Return the (x, y) coordinate for the center point of the cell that contains the specified text.  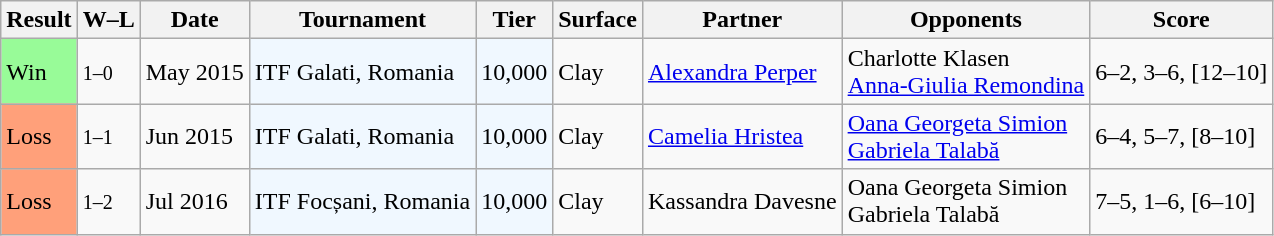
Surface (598, 20)
Win (39, 72)
ITF Focșani, Romania (362, 202)
6–4, 5–7, [8–10] (1182, 136)
Jun 2015 (194, 136)
Kassandra Davesne (742, 202)
May 2015 (194, 72)
Jul 2016 (194, 202)
Partner (742, 20)
Charlotte Klasen Anna-Giulia Remondina (966, 72)
Camelia Hristea (742, 136)
1–2 (108, 202)
Tournament (362, 20)
1–0 (108, 72)
Opponents (966, 20)
W–L (108, 20)
7–5, 1–6, [6–10] (1182, 202)
Score (1182, 20)
Tier (514, 20)
6–2, 3–6, [12–10] (1182, 72)
Date (194, 20)
Result (39, 20)
Alexandra Perper (742, 72)
1–1 (108, 136)
